Output the (X, Y) coordinate of the center of the cell containing the given text.  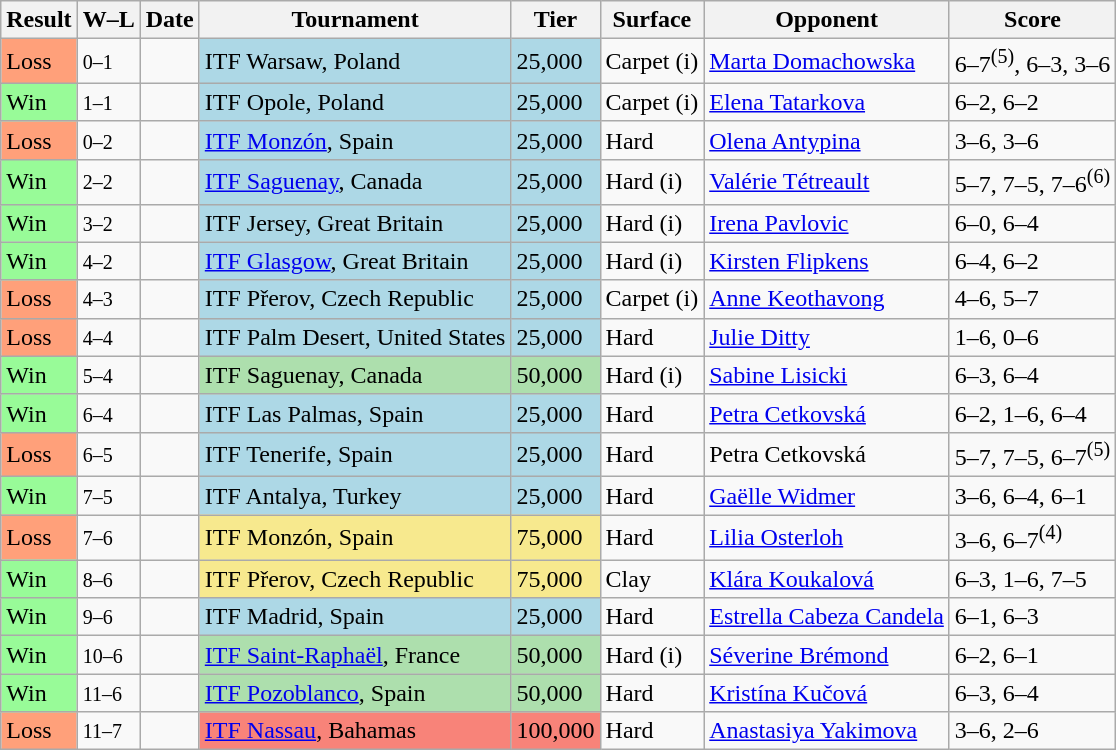
Anne Keothavong (827, 299)
Gaëlle Widmer (827, 496)
6–2, 6–2 (1032, 102)
6–7(5), 6–3, 3–6 (1032, 62)
3–6, 3–6 (1032, 140)
3–6, 6–7(4) (1032, 538)
11–6 (108, 693)
ITF Las Palmas, Spain (355, 413)
11–7 (108, 731)
5–4 (108, 375)
6–0, 6–4 (1032, 223)
Estrella Cabeza Candela (827, 617)
Sabine Lisicki (827, 375)
5–7, 7–5, 6–7(5) (1032, 454)
W–L (108, 20)
6–2, 6–1 (1032, 655)
4–4 (108, 337)
ITF Nassau, Bahamas (355, 731)
Lilia Osterloh (827, 538)
Tournament (355, 20)
4–2 (108, 261)
ITF Warsaw, Poland (355, 62)
Result (39, 20)
6–5 (108, 454)
ITF Palm Desert, United States (355, 337)
ITF Opole, Poland (355, 102)
Anastasiya Yakimova (827, 731)
Score (1032, 20)
Olena Antypina (827, 140)
2–2 (108, 182)
3–2 (108, 223)
1–6, 0–6 (1032, 337)
6–2, 1–6, 6–4 (1032, 413)
ITF Pozoblanco, Spain (355, 693)
7–6 (108, 538)
Irena Pavlovic (827, 223)
8–6 (108, 579)
ITF Antalya, Turkey (355, 496)
3–6, 2–6 (1032, 731)
9–6 (108, 617)
Valérie Tétreault (827, 182)
ITF Tenerife, Spain (355, 454)
ITF Saint-Raphaël, France (355, 655)
5–7, 7–5, 7–6(6) (1032, 182)
Elena Tatarkova (827, 102)
100,000 (556, 731)
1–1 (108, 102)
10–6 (108, 655)
Surface (652, 20)
ITF Glasgow, Great Britain (355, 261)
Kristína Kučová (827, 693)
Séverine Brémond (827, 655)
4–6, 5–7 (1032, 299)
Tier (556, 20)
6–1, 6–3 (1032, 617)
Julie Ditty (827, 337)
6–4, 6–2 (1032, 261)
4–3 (108, 299)
6–4 (108, 413)
Kirsten Flipkens (827, 261)
7–5 (108, 496)
Clay (652, 579)
ITF Jersey, Great Britain (355, 223)
Opponent (827, 20)
Marta Domachowska (827, 62)
Klára Koukalová (827, 579)
0–1 (108, 62)
ITF Madrid, Spain (355, 617)
3–6, 6–4, 6–1 (1032, 496)
0–2 (108, 140)
Date (170, 20)
6–3, 1–6, 7–5 (1032, 579)
